Capture the cell that displays the provided text and extract its (x, y) central coordinate. 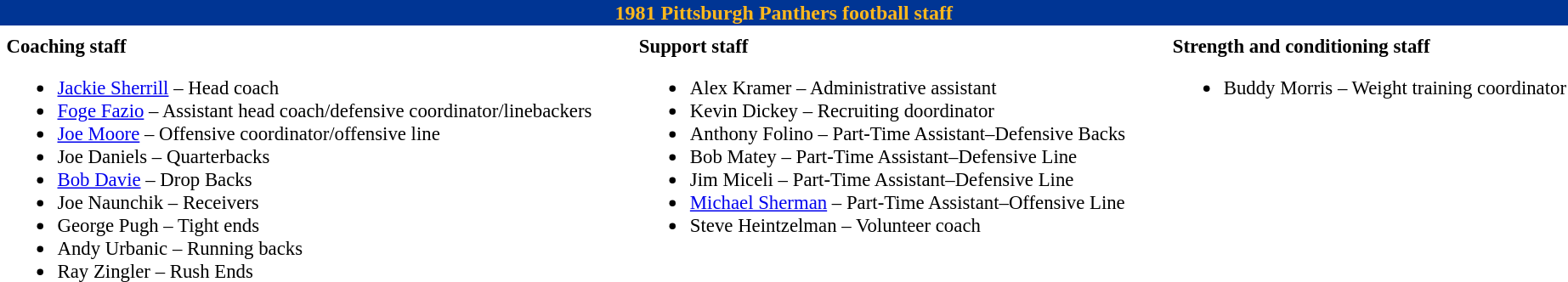
1981 Pittsburgh Panthers football staff (784, 13)
